Capture the cell that displays the provided text and extract its (X, Y) central coordinate. 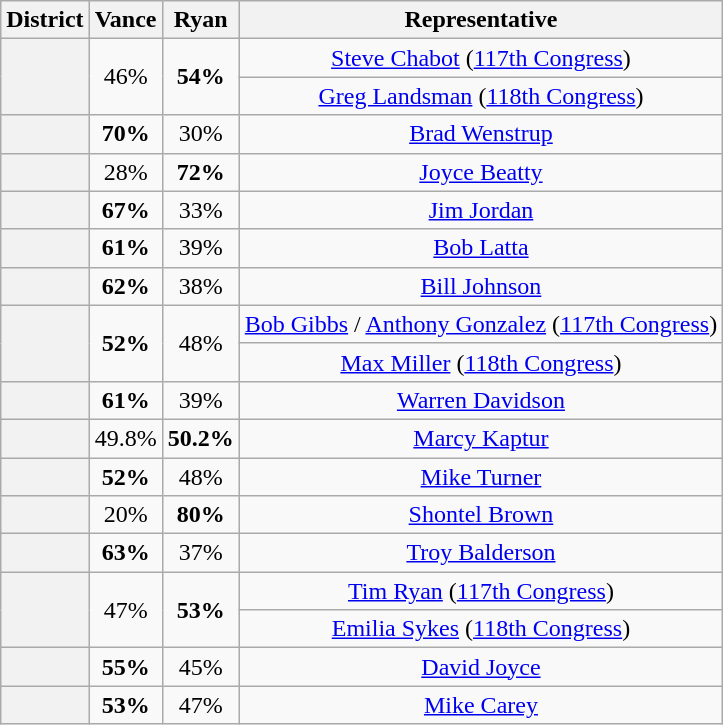
37% (200, 553)
Brad Wenstrup (480, 134)
Mike Turner (480, 477)
Marcy Kaptur (480, 438)
Greg Landsman (118th Congress) (480, 96)
Troy Balderson (480, 553)
Mike Carey (480, 705)
38% (200, 286)
Emilia Sykes (118th Congress) (480, 629)
50.2% (200, 438)
46% (126, 77)
70% (126, 134)
63% (126, 553)
Bob Gibbs / Anthony Gonzalez (117th Congress) (480, 324)
Max Miller (118th Congress) (480, 362)
Ryan (200, 20)
49.8% (126, 438)
Jim Jordan (480, 210)
28% (126, 172)
80% (200, 515)
Steve Chabot (117th Congress) (480, 58)
33% (200, 210)
Vance (126, 20)
David Joyce (480, 667)
Tim Ryan (117th Congress) (480, 591)
54% (200, 77)
Joyce Beatty (480, 172)
Representative (480, 20)
45% (200, 667)
62% (126, 286)
District (45, 20)
Shontel Brown (480, 515)
55% (126, 667)
Warren Davidson (480, 400)
67% (126, 210)
30% (200, 134)
Bob Latta (480, 248)
72% (200, 172)
20% (126, 515)
Bill Johnson (480, 286)
